Extract the [x, y] coordinate from the center of the cell holding the provided text.  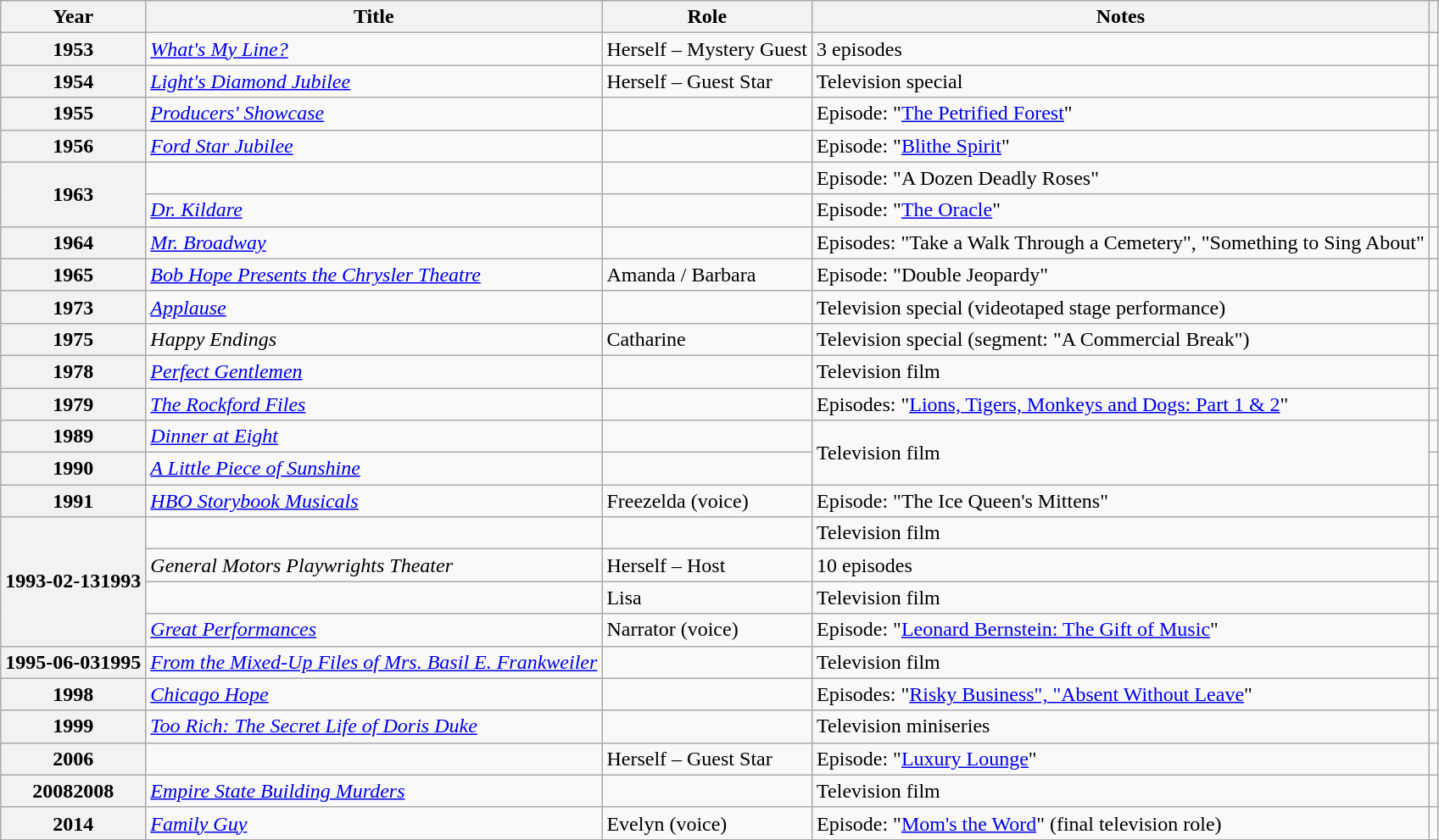
Herself – Mystery Guest [707, 49]
Great Performances [374, 630]
1975 [73, 339]
Notes [1121, 17]
Narrator (voice) [707, 630]
1998 [73, 694]
1989 [73, 437]
Episode: "Blithe Spirit" [1121, 146]
Happy Endings [374, 339]
2014 [73, 823]
Episodes: "Take a Walk Through a Cemetery", "Something to Sing About" [1121, 242]
Dr. Kildare [374, 210]
Lisa [707, 598]
1955 [73, 114]
Television miniseries [1121, 726]
Episode: "The Ice Queen's Mittens" [1121, 501]
A Little Piece of Sunshine [374, 469]
1995-06-031995 [73, 662]
3 episodes [1121, 49]
Episode: "Double Jeopardy" [1121, 275]
10 episodes [1121, 565]
Applause [374, 307]
1993-02-131993 [73, 581]
1991 [73, 501]
Family Guy [374, 823]
Light's Diamond Jubilee [374, 81]
Ford Star Jubilee [374, 146]
1954 [73, 81]
Bob Hope Presents the Chrysler Theatre [374, 275]
Episodes: "Lions, Tigers, Monkeys and Dogs: Part 1 & 2" [1121, 404]
From the Mixed-Up Files of Mrs. Basil E. Frankweiler [374, 662]
HBO Storybook Musicals [374, 501]
1956 [73, 146]
1953 [73, 49]
Year [73, 17]
Empire State Building Murders [374, 791]
Evelyn (voice) [707, 823]
Episode: "Mom's the Word" (final television role) [1121, 823]
Title [374, 17]
Perfect Gentlemen [374, 371]
20082008 [73, 791]
Catharine [707, 339]
1963 [73, 194]
What's My Line? [374, 49]
1979 [73, 404]
Episodes: "Risky Business", "Absent Without Leave" [1121, 694]
Freezelda (voice) [707, 501]
Role [707, 17]
Mr. Broadway [374, 242]
The Rockford Files [374, 404]
Producers' Showcase [374, 114]
Amanda / Barbara [707, 275]
1973 [73, 307]
Episode: "The Oracle" [1121, 210]
Too Rich: The Secret Life of Doris Duke [374, 726]
2006 [73, 759]
General Motors Playwrights Theater [374, 565]
Chicago Hope [374, 694]
Herself – Host [707, 565]
1965 [73, 275]
Television special [1121, 81]
1999 [73, 726]
Television special (videotaped stage performance) [1121, 307]
Television special (segment: "A Commercial Break") [1121, 339]
1990 [73, 469]
Dinner at Eight [374, 437]
1978 [73, 371]
Episode: "A Dozen Deadly Roses" [1121, 178]
Episode: "Luxury Lounge" [1121, 759]
1964 [73, 242]
Episode: "The Petrified Forest" [1121, 114]
Episode: "Leonard Bernstein: The Gift of Music" [1121, 630]
